Find where the given text appears and provide that cell's center as [X, Y] coordinate. 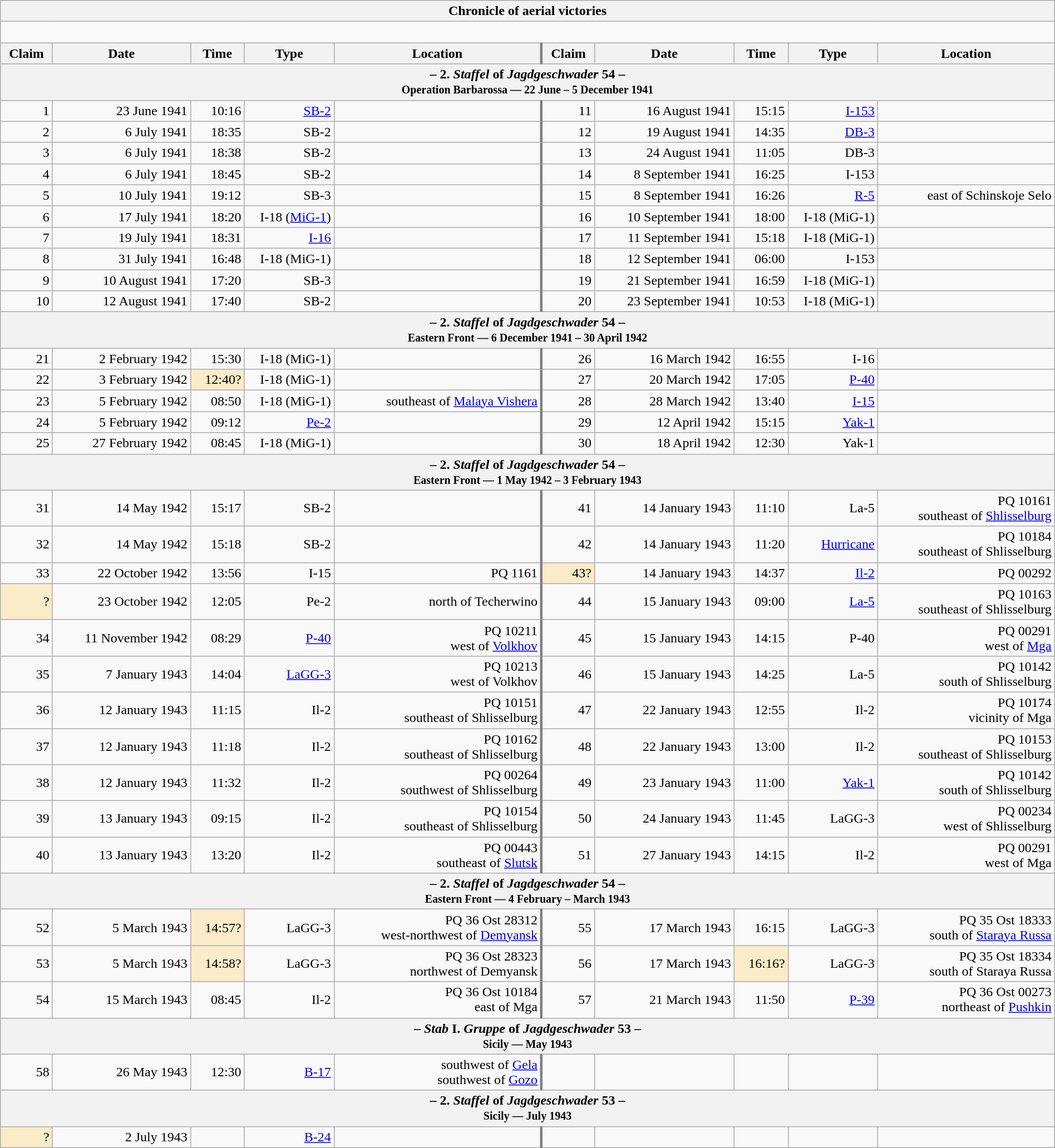
19 August 1941 [664, 132]
PQ 10184southeast of Shlisselburg [966, 544]
6 [27, 216]
18 [568, 259]
32 [27, 544]
PQ 10174vicinity of Mga [966, 710]
51 [568, 855]
– 2. Staffel of Jagdgeschwader 53 –Sicily — July 1943 [527, 1108]
10:53 [761, 301]
16:25 [761, 174]
18:45 [217, 174]
Chronicle of aerial victories [527, 11]
20 March 1942 [664, 380]
18 April 1942 [664, 443]
33 [27, 573]
27 January 1943 [664, 855]
16:16? [761, 963]
26 [568, 359]
47 [568, 710]
10:16 [217, 111]
13 [568, 153]
31 [27, 508]
22 [27, 380]
PQ 36 Ost 10184east of Mga [437, 1000]
2 July 1943 [121, 1137]
11:05 [761, 153]
2 February 1942 [121, 359]
28 March 1942 [664, 401]
3 [27, 153]
56 [568, 963]
16 March 1942 [664, 359]
24 [27, 422]
PQ 00264 southwest of Shlisselburg [437, 783]
43? [568, 573]
10 [27, 301]
5 [27, 195]
15:17 [217, 508]
23 [27, 401]
15 [568, 195]
16 August 1941 [664, 111]
58 [27, 1072]
37 [27, 746]
16:15 [761, 928]
41 [568, 508]
12 April 1942 [664, 422]
18:31 [217, 237]
53 [27, 963]
southeast of Malaya Vishera [437, 401]
15 March 1943 [121, 1000]
13:20 [217, 855]
P-39 [832, 1000]
30 [568, 443]
17 July 1941 [121, 216]
50 [568, 819]
23 June 1941 [121, 111]
10 September 1941 [664, 216]
25 [27, 443]
14:58? [217, 963]
16:55 [761, 359]
18:35 [217, 132]
23 October 1942 [121, 602]
PQ 36 Ost 28323 northwest of Demyansk [437, 963]
08:29 [217, 637]
PQ 10161southeast of Shlisselburg [966, 508]
15:30 [217, 359]
19 July 1941 [121, 237]
16:48 [217, 259]
10 August 1941 [121, 280]
14:25 [761, 674]
18:00 [761, 216]
14:57? [217, 928]
– Stab I. Gruppe of Jagdgeschwader 53 –Sicily — May 1943 [527, 1036]
4 [27, 174]
18:20 [217, 216]
PQ 10163southeast of Shlisselburg [966, 602]
B-24 [289, 1137]
14:35 [761, 132]
– 2. Staffel of Jagdgeschwader 54 –Eastern Front — 4 February – March 1943 [527, 891]
2 [27, 132]
39 [27, 819]
08:50 [217, 401]
38 [27, 783]
18:38 [217, 153]
Hurricane [832, 544]
06:00 [761, 259]
13:00 [761, 746]
7 [27, 237]
PQ 10151southeast of Shlisselburg [437, 710]
16:59 [761, 280]
east of Schinskoje Selo [966, 195]
17 [568, 237]
21 [27, 359]
PQ 35 Ost 18333 south of Staraya Russa [966, 928]
1 [27, 111]
52 [27, 928]
19:12 [217, 195]
17:20 [217, 280]
54 [27, 1000]
45 [568, 637]
– 2. Staffel of Jagdgeschwader 54 –Eastern Front — 6 December 1941 – 30 April 1942 [527, 330]
8 [27, 259]
11:00 [761, 783]
49 [568, 783]
09:15 [217, 819]
24 January 1943 [664, 819]
20 [568, 301]
12 August 1941 [121, 301]
– 2. Staffel of Jagdgeschwader 54 –Eastern Front — 1 May 1942 – 3 February 1943 [527, 472]
11:32 [217, 783]
PQ 00443 southeast of Slutsk [437, 855]
PQ 10213 west of Volkhov [437, 674]
PQ 35 Ost 18334 south of Staraya Russa [966, 963]
12 [568, 132]
14:04 [217, 674]
17:05 [761, 380]
12:40? [217, 380]
09:12 [217, 422]
19 [568, 280]
11 [568, 111]
28 [568, 401]
17:40 [217, 301]
26 May 1943 [121, 1072]
16 [568, 216]
PQ 36 Ost 28312 west-northwest of Demyansk [437, 928]
11:10 [761, 508]
7 January 1943 [121, 674]
12 September 1941 [664, 259]
44 [568, 602]
11 September 1941 [664, 237]
9 [27, 280]
09:00 [761, 602]
22 October 1942 [121, 573]
11:15 [217, 710]
11:50 [761, 1000]
north of Techerwino [437, 602]
13:40 [761, 401]
57 [568, 1000]
10 July 1941 [121, 195]
21 September 1941 [664, 280]
11 November 1942 [121, 637]
55 [568, 928]
12:55 [761, 710]
– 2. Staffel of Jagdgeschwader 54 –Operation Barbarossa — 22 June – 5 December 1941 [527, 82]
PQ 10154southeast of Shlisselburg [437, 819]
46 [568, 674]
40 [27, 855]
11:20 [761, 544]
23 September 1941 [664, 301]
11:45 [761, 819]
35 [27, 674]
3 February 1942 [121, 380]
PQ 00234 west of Shlisselburg [966, 819]
31 July 1941 [121, 259]
21 March 1943 [664, 1000]
48 [568, 746]
36 [27, 710]
B-17 [289, 1072]
13:56 [217, 573]
42 [568, 544]
11:18 [217, 746]
PQ 10211 west of Volkhov [437, 637]
PQ 1161 [437, 573]
27 [568, 380]
PQ 10153southeast of Shlisselburg [966, 746]
14:37 [761, 573]
southwest of Gela southwest of Gozo [437, 1072]
24 August 1941 [664, 153]
R-5 [832, 195]
PQ 10162southeast of Shlisselburg [437, 746]
PQ 36 Ost 00273 northeast of Pushkin [966, 1000]
34 [27, 637]
12:05 [217, 602]
16:26 [761, 195]
23 January 1943 [664, 783]
27 February 1942 [121, 443]
PQ 00292 [966, 573]
14 [568, 174]
29 [568, 422]
